Extract the (x, y) coordinate from the center of the cell holding the provided text.  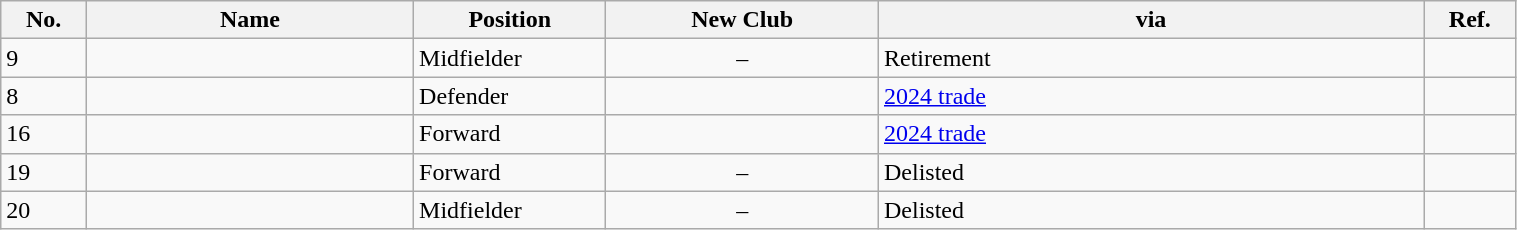
Position (510, 20)
19 (44, 172)
9 (44, 58)
New Club (742, 20)
via (1150, 20)
Ref. (1470, 20)
8 (44, 96)
16 (44, 134)
Retirement (1150, 58)
Name (250, 20)
Defender (510, 96)
20 (44, 210)
No. (44, 20)
